Scan for the cell matching the given text and deliver its (X, Y) coordinate at center. 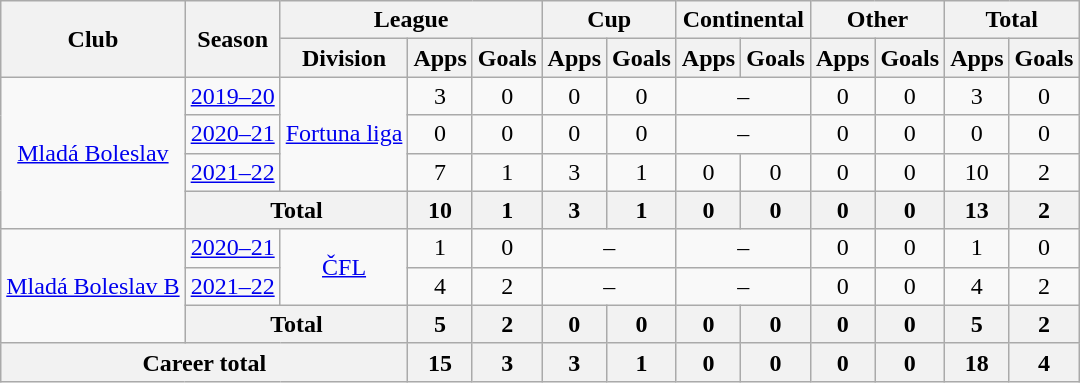
Continental (743, 20)
Other (877, 20)
7 (440, 172)
Mladá Boleslav (93, 153)
ČFL (344, 267)
18 (977, 362)
Fortuna liga (344, 134)
Season (232, 39)
Mladá Boleslav B (93, 286)
Career total (204, 362)
League (411, 20)
15 (440, 362)
13 (977, 210)
Club (93, 39)
Cup (609, 20)
2019–20 (232, 96)
Division (344, 58)
